Return the [X, Y] coordinate for the center point of the cell that contains the specified text.  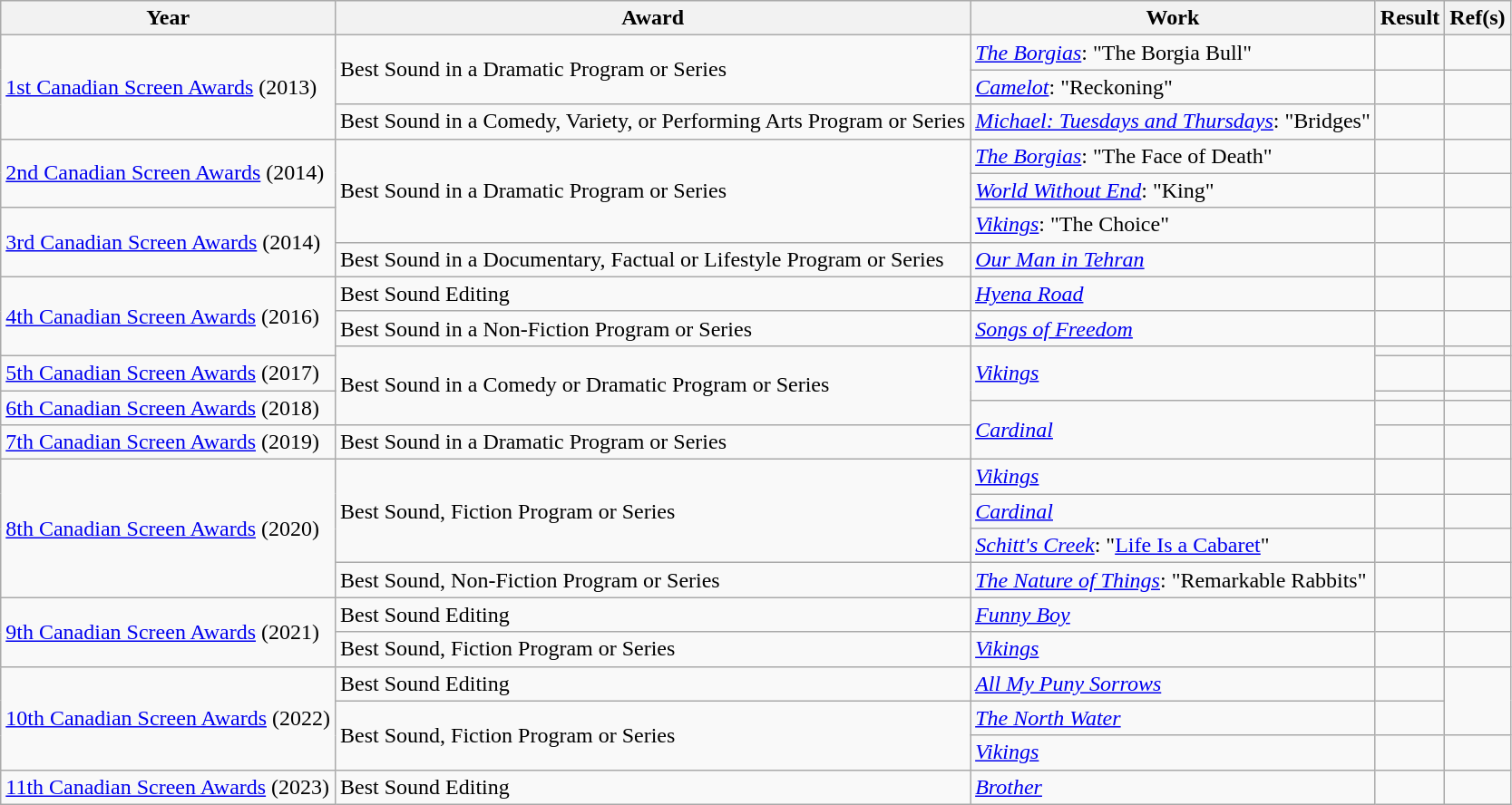
Michael: Tuesdays and Thursdays: "Bridges" [1174, 121]
Result [1410, 18]
5th Canadian Screen Awards (2017) [169, 373]
Best Sound in a Comedy or Dramatic Program or Series [653, 384]
World Without End: "King" [1174, 190]
All My Puny Sorrows [1174, 684]
Award [653, 18]
11th Canadian Screen Awards (2023) [169, 787]
Vikings: "The Choice" [1174, 225]
Songs of Freedom [1174, 328]
Schitt's Creek: "Life Is a Cabaret" [1174, 546]
Ref(s) [1478, 18]
Year [169, 18]
The Borgias: "The Face of Death" [1174, 156]
Camelot: "Reckoning" [1174, 87]
Best Sound, Non-Fiction Program or Series [653, 580]
1st Canadian Screen Awards (2013) [169, 87]
Best Sound in a Non-Fiction Program or Series [653, 328]
6th Canadian Screen Awards (2018) [169, 407]
Best Sound in a Comedy, Variety, or Performing Arts Program or Series [653, 121]
Brother [1174, 787]
Funny Boy [1174, 615]
3rd Canadian Screen Awards (2014) [169, 242]
7th Canadian Screen Awards (2019) [169, 442]
8th Canadian Screen Awards (2020) [169, 529]
2nd Canadian Screen Awards (2014) [169, 173]
Best Sound in a Documentary, Factual or Lifestyle Program or Series [653, 259]
Work [1174, 18]
The Borgias: "The Borgia Bull" [1174, 53]
4th Canadian Screen Awards (2016) [169, 315]
9th Canadian Screen Awards (2021) [169, 632]
The Nature of Things: "Remarkable Rabbits" [1174, 580]
The North Water [1174, 718]
10th Canadian Screen Awards (2022) [169, 718]
Our Man in Tehran [1174, 259]
Hyena Road [1174, 294]
